Pinpoint the cell where the given text exists, returning its (X, Y) midpoint coordinate. 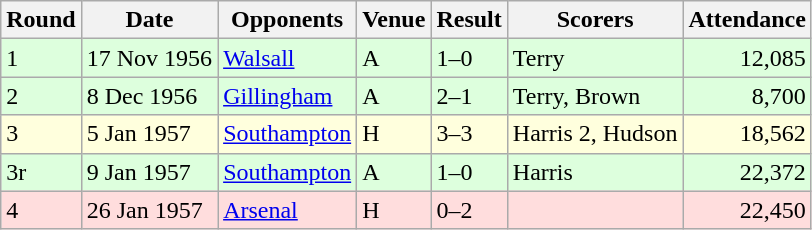
12,085 (747, 58)
Harris 2, Hudson (595, 134)
4 (41, 210)
Attendance (747, 20)
Harris (595, 172)
Terry (595, 58)
8 Dec 1956 (149, 96)
22,372 (747, 172)
17 Nov 1956 (149, 58)
5 Jan 1957 (149, 134)
Terry, Brown (595, 96)
0–2 (469, 210)
3 (41, 134)
Opponents (288, 20)
Gillingham (288, 96)
Date (149, 20)
3r (41, 172)
9 Jan 1957 (149, 172)
3–3 (469, 134)
Walsall (288, 58)
18,562 (747, 134)
22,450 (747, 210)
2 (41, 96)
Arsenal (288, 210)
8,700 (747, 96)
Round (41, 20)
Result (469, 20)
Scorers (595, 20)
Venue (394, 20)
26 Jan 1957 (149, 210)
2–1 (469, 96)
1 (41, 58)
